For the text-containing cell, return its midpoint in (X, Y) coordinate format. 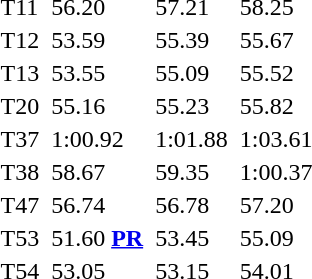
51.60 PR (98, 238)
55.16 (98, 106)
1:01.88 (192, 139)
53.45 (192, 238)
56.74 (98, 205)
53.55 (98, 73)
53.59 (98, 40)
59.35 (192, 172)
56.78 (192, 205)
55.23 (192, 106)
55.09 (192, 73)
1:00.92 (98, 139)
55.39 (192, 40)
58.67 (98, 172)
